Extract the (x, y) coordinate from the center of the cell holding the provided text.  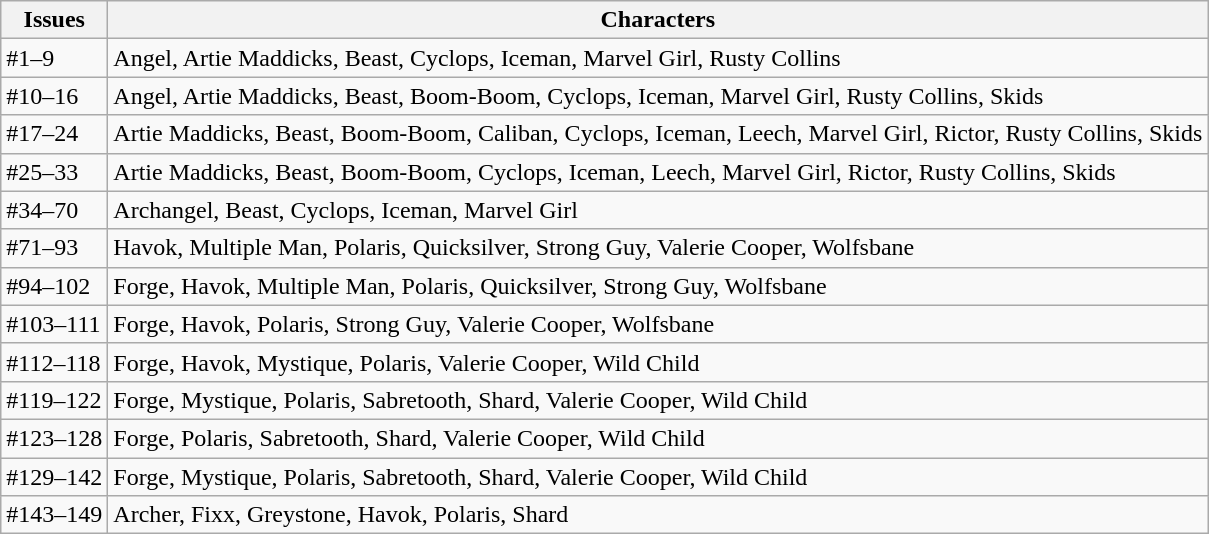
#25–33 (54, 172)
Characters (658, 20)
Angel, Artie Maddicks, Beast, Boom-Boom, Cyclops, Iceman, Marvel Girl, Rusty Collins, Skids (658, 96)
Issues (54, 20)
#103–111 (54, 324)
Artie Maddicks, Beast, Boom-Boom, Cyclops, Iceman, Leech, Marvel Girl, Rictor, Rusty Collins, Skids (658, 172)
#10–16 (54, 96)
#112–118 (54, 362)
Archangel, Beast, Cyclops, Iceman, Marvel Girl (658, 210)
#129–142 (54, 477)
Havok, Multiple Man, Polaris, Quicksilver, Strong Guy, Valerie Cooper, Wolfsbane (658, 248)
Forge, Polaris, Sabretooth, Shard, Valerie Cooper, Wild Child (658, 438)
#17–24 (54, 134)
Artie Maddicks, Beast, Boom-Boom, Caliban, Cyclops, Iceman, Leech, Marvel Girl, Rictor, Rusty Collins, Skids (658, 134)
Forge, Havok, Mystique, Polaris, Valerie Cooper, Wild Child (658, 362)
#123–128 (54, 438)
Forge, Havok, Multiple Man, Polaris, Quicksilver, Strong Guy, Wolfsbane (658, 286)
#71–93 (54, 248)
#94–102 (54, 286)
#34–70 (54, 210)
#119–122 (54, 400)
#1–9 (54, 58)
Angel, Artie Maddicks, Beast, Cyclops, Iceman, Marvel Girl, Rusty Collins (658, 58)
Archer, Fixx, Greystone, Havok, Polaris, Shard (658, 515)
#143–149 (54, 515)
Forge, Havok, Polaris, Strong Guy, Valerie Cooper, Wolfsbane (658, 324)
